Determine the [X, Y] coordinate at the center of the cell enclosing the given text.  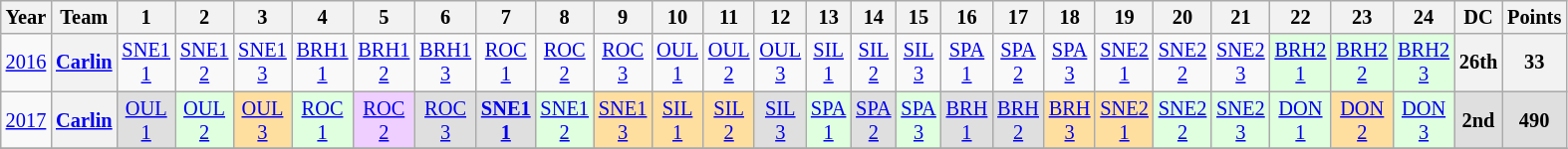
23 [1362, 17]
10 [677, 17]
19 [1124, 17]
9 [623, 17]
26th [1478, 63]
Team [84, 17]
16 [967, 17]
DC [1478, 17]
14 [873, 17]
11 [729, 17]
BRH23 [1424, 63]
BRH3 [1070, 120]
Points [1534, 17]
8 [565, 17]
490 [1534, 120]
BRH21 [1301, 63]
2016 [26, 63]
15 [918, 17]
BRH2 [1018, 120]
2 [204, 17]
33 [1534, 63]
6 [445, 17]
4 [323, 17]
BRH11 [323, 63]
7 [506, 17]
2nd [1478, 120]
5 [384, 17]
24 [1424, 17]
BRH22 [1362, 63]
22 [1301, 17]
DON2 [1362, 120]
Year [26, 17]
DON1 [1301, 120]
17 [1018, 17]
2017 [26, 120]
1 [145, 17]
21 [1240, 17]
20 [1182, 17]
DON3 [1424, 120]
BRH1 [967, 120]
3 [262, 17]
13 [829, 17]
BRH12 [384, 63]
12 [780, 17]
BRH13 [445, 63]
18 [1070, 17]
